Provide the [X, Y] coordinate of the cell's center where the given text is located.  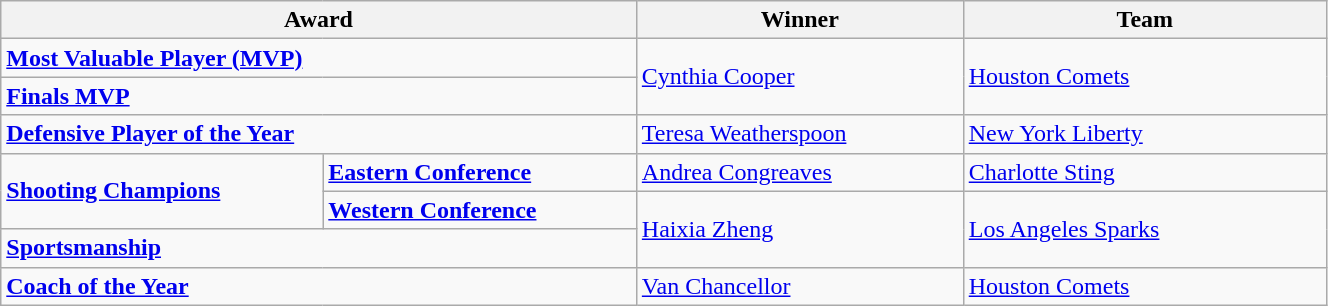
Most Valuable Player (MVP) [319, 58]
Finals MVP [319, 96]
Defensive Player of the Year [319, 134]
Award [319, 20]
Andrea Congreaves [800, 172]
Haixia Zheng [800, 229]
Cynthia Cooper [800, 77]
Van Chancellor [800, 286]
Teresa Weatherspoon [800, 134]
Sportsmanship [319, 248]
Los Angeles Sparks [1144, 229]
Winner [800, 20]
Charlotte Sting [1144, 172]
Eastern Conference [480, 172]
Western Conference [480, 210]
Coach of the Year [319, 286]
New York Liberty [1144, 134]
Shooting Champions [162, 191]
Team [1144, 20]
